Search for the cell housing the specified text and yield its [X, Y] center coordinate. 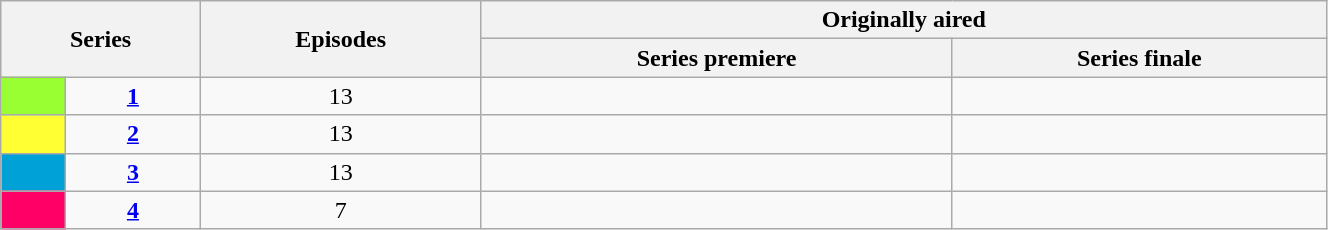
7 [340, 210]
Series finale [1139, 58]
Originally aired [904, 20]
Series premiere [716, 58]
3 [132, 172]
1 [132, 96]
2 [132, 134]
Episodes [340, 39]
4 [132, 210]
Series [101, 39]
